For the text-containing cell, return its midpoint in (X, Y) coordinate format. 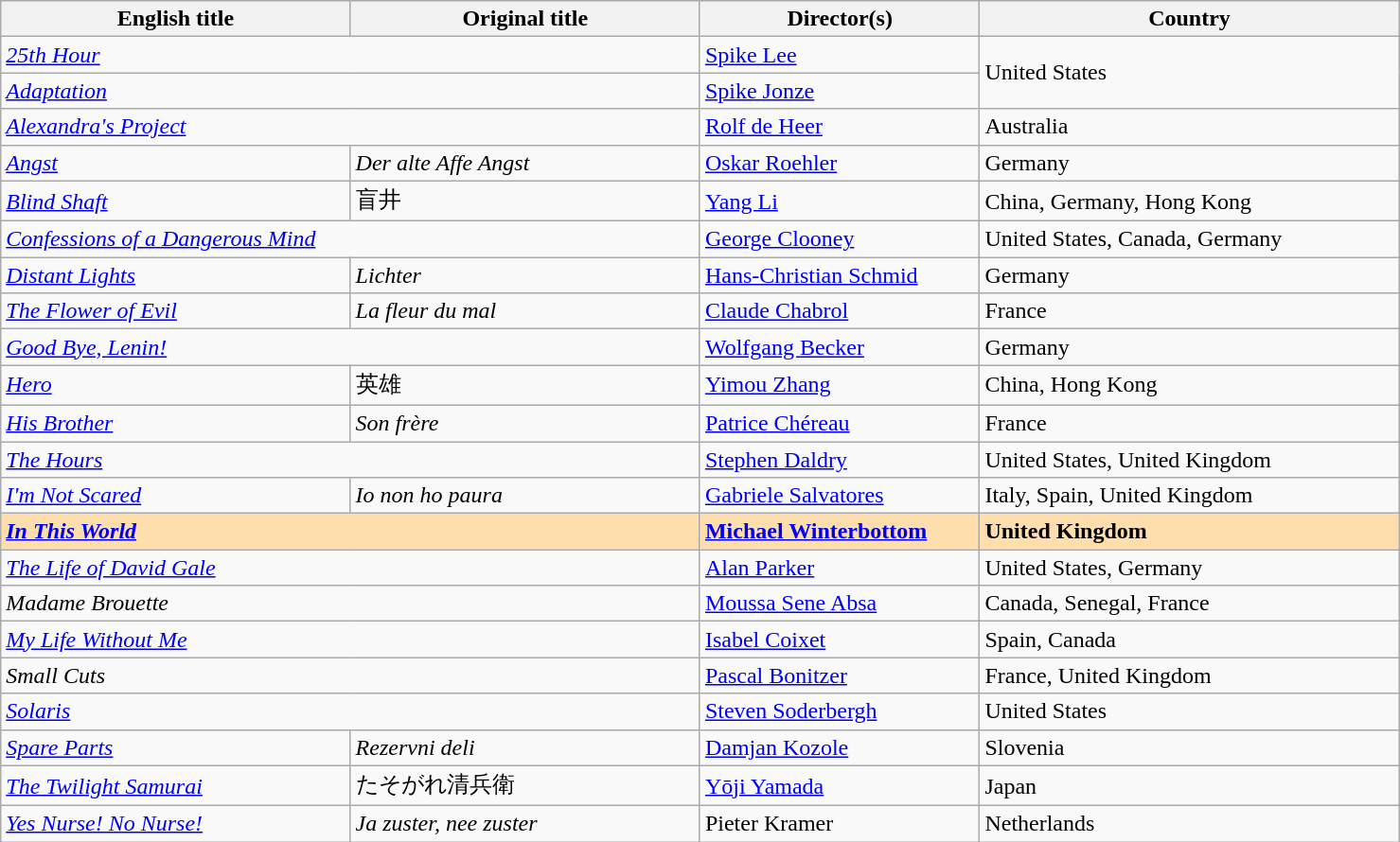
United Kingdom (1189, 532)
United States, Germany (1189, 568)
I'm Not Scared (176, 496)
たそがれ清兵衛 (524, 785)
Rezervni deli (524, 747)
George Clooney (839, 239)
Spain, Canada (1189, 640)
The Flower of Evil (176, 311)
25th Hour (350, 55)
Yōji Yamada (839, 785)
China, Germany, Hong Kong (1189, 201)
France, United Kingdom (1189, 675)
Son frère (524, 423)
Canada, Senegal, France (1189, 604)
Der alte Affe Angst (524, 163)
Adaptation (350, 91)
My Life Without Me (350, 640)
Pascal Bonitzer (839, 675)
Original title (524, 19)
In This World (350, 532)
Steven Soderbergh (839, 711)
Hero (176, 386)
United States, Canada, Germany (1189, 239)
Moussa Sene Absa (839, 604)
Madame Brouette (350, 604)
Director(s) (839, 19)
Spike Lee (839, 55)
The Twilight Samurai (176, 785)
Alan Parker (839, 568)
Ja zuster, nee zuster (524, 824)
Gabriele Salvatores (839, 496)
Pieter Kramer (839, 824)
Confessions of a Dangerous Mind (350, 239)
Slovenia (1189, 747)
Stephen Daldry (839, 459)
English title (176, 19)
Claude Chabrol (839, 311)
Oskar Roehler (839, 163)
Michael Winterbottom (839, 532)
Italy, Spain, United Kingdom (1189, 496)
Good Bye, Lenin! (350, 347)
Alexandra's Project (350, 127)
United States, United Kingdom (1189, 459)
Blind Shaft (176, 201)
Damjan Kozole (839, 747)
盲井 (524, 201)
Io non ho paura (524, 496)
Spare Parts (176, 747)
Netherlands (1189, 824)
Spike Jonze (839, 91)
Small Cuts (350, 675)
Angst (176, 163)
Isabel Coixet (839, 640)
Yes Nurse! No Nurse! (176, 824)
Distant Lights (176, 275)
Wolfgang Becker (839, 347)
Lichter (524, 275)
Japan (1189, 785)
Solaris (350, 711)
Patrice Chéreau (839, 423)
The Life of David Gale (350, 568)
His Brother (176, 423)
Country (1189, 19)
China, Hong Kong (1189, 386)
La fleur du mal (524, 311)
The Hours (350, 459)
Yang Li (839, 201)
Yimou Zhang (839, 386)
英雄 (524, 386)
Rolf de Heer (839, 127)
Australia (1189, 127)
Hans-Christian Schmid (839, 275)
